Pinpoint the cell where the given text exists, returning its (X, Y) midpoint coordinate. 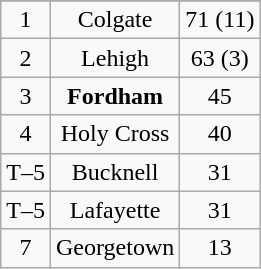
Colgate (114, 20)
Fordham (114, 96)
3 (26, 96)
7 (26, 248)
45 (220, 96)
63 (3) (220, 58)
1 (26, 20)
40 (220, 134)
Georgetown (114, 248)
71 (11) (220, 20)
Lafayette (114, 210)
2 (26, 58)
Holy Cross (114, 134)
Bucknell (114, 172)
Lehigh (114, 58)
4 (26, 134)
13 (220, 248)
